For the text-containing cell, return its midpoint in (X, Y) coordinate format. 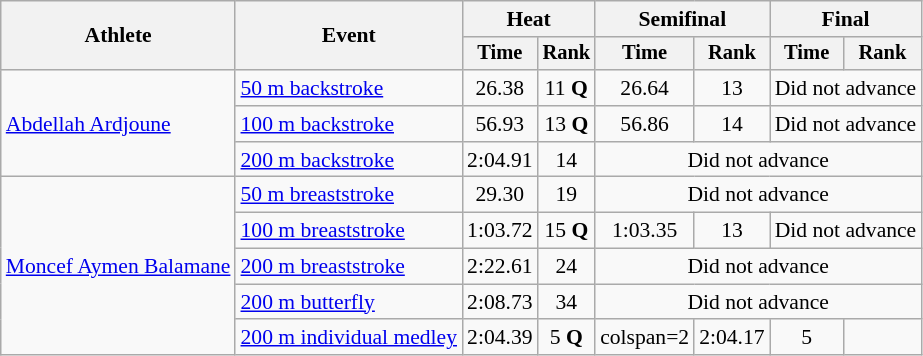
200 m individual medley (348, 338)
200 m backstroke (348, 160)
5 Q (567, 338)
56.86 (644, 124)
2:08.73 (500, 302)
200 m butterfly (348, 302)
Final (846, 19)
15 Q (567, 231)
Event (348, 36)
2:04.91 (500, 160)
2:04.39 (500, 338)
56.93 (500, 124)
100 m backstroke (348, 124)
11 Q (567, 88)
19 (567, 195)
1:03.35 (644, 231)
13 Q (567, 124)
Heat (528, 19)
2:04.17 (732, 338)
50 m breaststroke (348, 195)
2:22.61 (500, 267)
24 (567, 267)
5 (807, 338)
100 m breaststroke (348, 231)
26.64 (644, 88)
26.38 (500, 88)
Abdellah Ardjoune (118, 124)
1:03.72 (500, 231)
34 (567, 302)
colspan=2 (644, 338)
29.30 (500, 195)
Moncef Aymen Balamane (118, 266)
Semifinal (682, 19)
50 m backstroke (348, 88)
Athlete (118, 36)
200 m breaststroke (348, 267)
